Identify which cell holds the provided text, then report its [x, y] central coordinate. 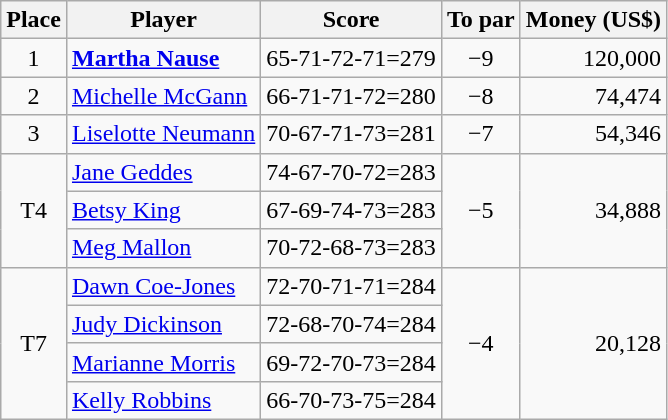
Kelly Robbins [163, 400]
To par [480, 20]
2 [34, 96]
Marianne Morris [163, 362]
−7 [480, 134]
−5 [480, 210]
70-72-68-73=283 [352, 248]
34,888 [593, 210]
72-70-71-71=284 [352, 286]
−8 [480, 96]
Liselotte Neumann [163, 134]
69-72-70-73=284 [352, 362]
20,128 [593, 343]
54,346 [593, 134]
74-67-70-72=283 [352, 172]
67-69-74-73=283 [352, 210]
70-67-71-73=281 [352, 134]
Score [352, 20]
65-71-72-71=279 [352, 58]
Michelle McGann [163, 96]
Place [34, 20]
74,474 [593, 96]
−4 [480, 343]
66-71-71-72=280 [352, 96]
Player [163, 20]
66-70-73-75=284 [352, 400]
T4 [34, 210]
Money (US$) [593, 20]
3 [34, 134]
T7 [34, 343]
Betsy King [163, 210]
72-68-70-74=284 [352, 324]
1 [34, 58]
Dawn Coe-Jones [163, 286]
Meg Mallon [163, 248]
Jane Geddes [163, 172]
Judy Dickinson [163, 324]
Martha Nause [163, 58]
−9 [480, 58]
120,000 [593, 58]
